Find where the given text appears and provide that cell's center as (X, Y) coordinate. 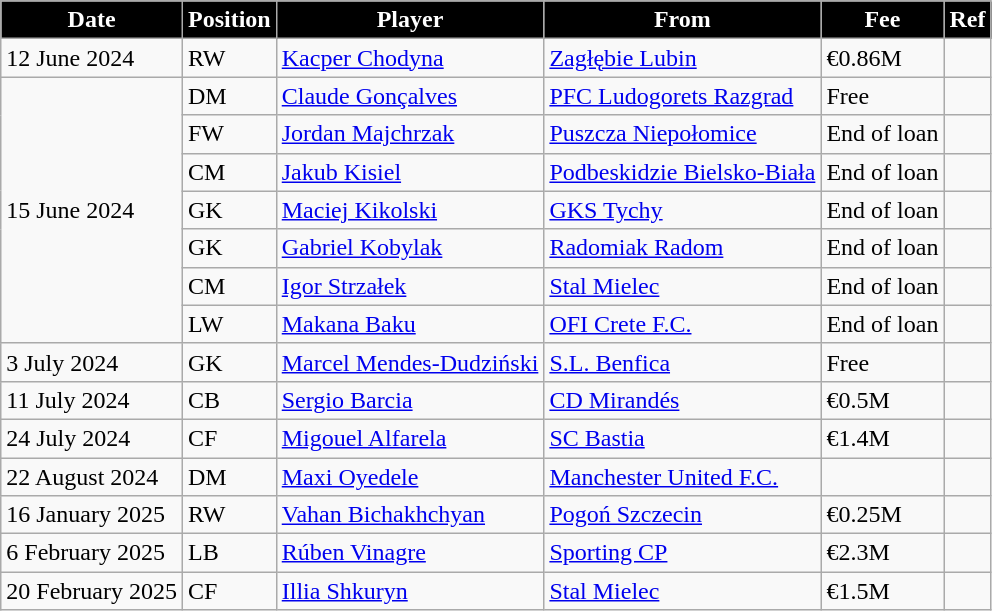
Podbeskidzie Bielsko-Biała (682, 172)
Manchester United F.C. (682, 477)
Jakub Kisiel (410, 172)
€1.4M (882, 438)
PFC Ludogorets Razgrad (682, 96)
€1.5M (882, 591)
Vahan Bichakhchyan (410, 515)
Pogoń Szczecin (682, 515)
Puszcza Niepołomice (682, 134)
Migouel Alfarela (410, 438)
Jordan Majchrzak (410, 134)
16 January 2025 (92, 515)
11 July 2024 (92, 400)
15 June 2024 (92, 210)
20 February 2025 (92, 591)
Ref (968, 20)
Fee (882, 20)
Gabriel Kobylak (410, 248)
Maciej Kikolski (410, 210)
Radomiak Radom (682, 248)
Kacper Chodyna (410, 58)
Marcel Mendes-Dudziński (410, 362)
12 June 2024 (92, 58)
LW (229, 324)
S.L. Benfica (682, 362)
Illia Shkuryn (410, 591)
LB (229, 553)
€0.86M (882, 58)
Igor Strzałek (410, 286)
6 February 2025 (92, 553)
Makana Baku (410, 324)
SC Bastia (682, 438)
Sergio Barcia (410, 400)
3 July 2024 (92, 362)
Rúben Vinagre (410, 553)
24 July 2024 (92, 438)
Date (92, 20)
From (682, 20)
€0.5M (882, 400)
Sporting CP (682, 553)
Position (229, 20)
Maxi Oyedele (410, 477)
CD Mirandés (682, 400)
OFI Crete F.C. (682, 324)
€2.3M (882, 553)
FW (229, 134)
22 August 2024 (92, 477)
GKS Tychy (682, 210)
Claude Gonçalves (410, 96)
CB (229, 400)
Player (410, 20)
Zagłębie Lubin (682, 58)
€0.25M (882, 515)
